For the text-containing cell, return its midpoint in (X, Y) coordinate format. 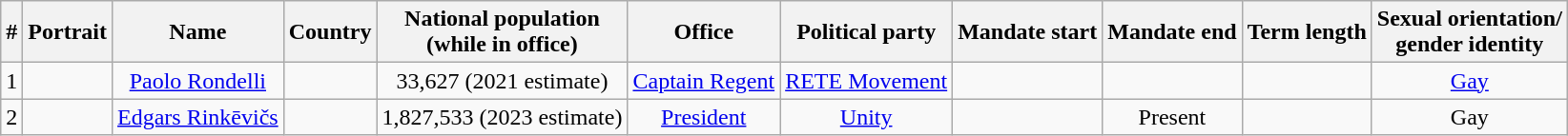
1,827,533 (2023 estimate) (502, 117)
RETE Movement (866, 81)
Paolo Rondelli (197, 81)
President (704, 117)
Political party (866, 32)
Captain Regent (704, 81)
1 (11, 81)
2 (11, 117)
33,627 (2021 estimate) (502, 81)
Portrait (68, 32)
Country (330, 32)
Term length (1307, 32)
Mandate start (1028, 32)
Sexual orientation/gender identity (1469, 32)
National population(while in office) (502, 32)
Office (704, 32)
# (11, 32)
Edgars Rinkēvičs (197, 117)
Present (1172, 117)
Unity (866, 117)
Mandate end (1172, 32)
Name (197, 32)
